Output the (X, Y) coordinate of the center of the cell containing the given text.  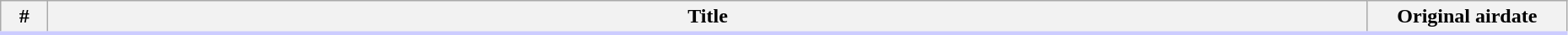
Original airdate (1467, 17)
Title (708, 17)
# (24, 17)
